Return (x, y) of the center of cell containing provided text 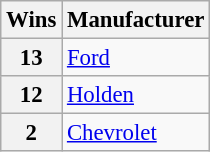
13 (32, 58)
2 (32, 133)
12 (32, 95)
Ford (136, 58)
Holden (136, 95)
Wins (32, 20)
Chevrolet (136, 133)
Manufacturer (136, 20)
